From the cell containing the given text, extract its center point as (x, y) coordinate. 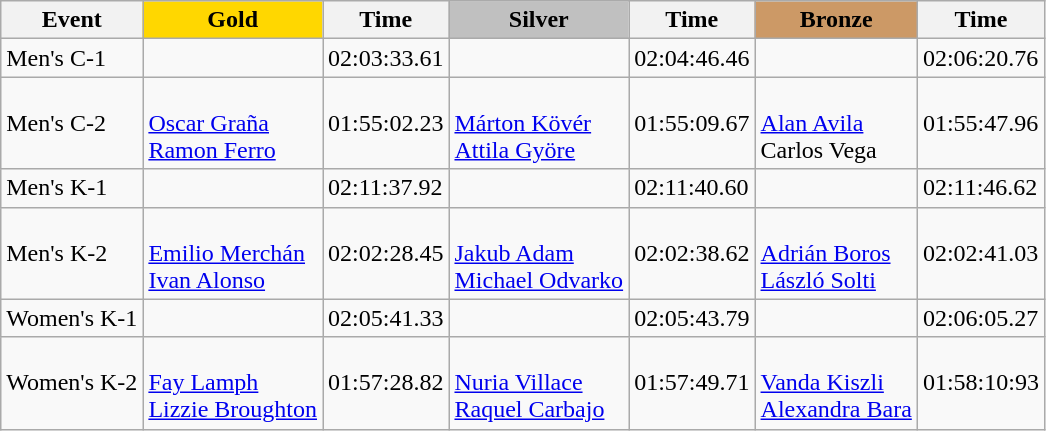
01:55:09.67 (692, 123)
Women's K-2 (72, 383)
02:11:40.60 (692, 188)
02:05:41.33 (386, 318)
01:57:28.82 (386, 383)
02:06:20.76 (980, 58)
01:55:47.96 (980, 123)
Alan AvilaCarlos Vega (836, 123)
02:03:33.61 (386, 58)
Men's C-2 (72, 123)
02:11:46.62 (980, 188)
Oscar GrañaRamon Ferro (233, 123)
01:55:02.23 (386, 123)
Women's K-1 (72, 318)
01:57:49.71 (692, 383)
Gold (233, 20)
02:02:41.03 (980, 253)
02:04:46.46 (692, 58)
Bronze (836, 20)
Men's K-2 (72, 253)
Jakub AdamMichael Odvarko (539, 253)
Event (72, 20)
Men's C-1 (72, 58)
Vanda KiszliAlexandra Bara (836, 383)
Nuria VillaceRaquel Carbajo (539, 383)
Men's K-1 (72, 188)
02:02:28.45 (386, 253)
Emilio MerchánIvan Alonso (233, 253)
Silver (539, 20)
02:06:05.27 (980, 318)
02:02:38.62 (692, 253)
Adrián BorosLászló Solti (836, 253)
02:05:43.79 (692, 318)
Fay LamphLizzie Broughton (233, 383)
01:58:10:93 (980, 383)
Márton KövérAttila Györe (539, 123)
02:11:37.92 (386, 188)
